Scan for the cell matching the given text and deliver its [x, y] coordinate at center. 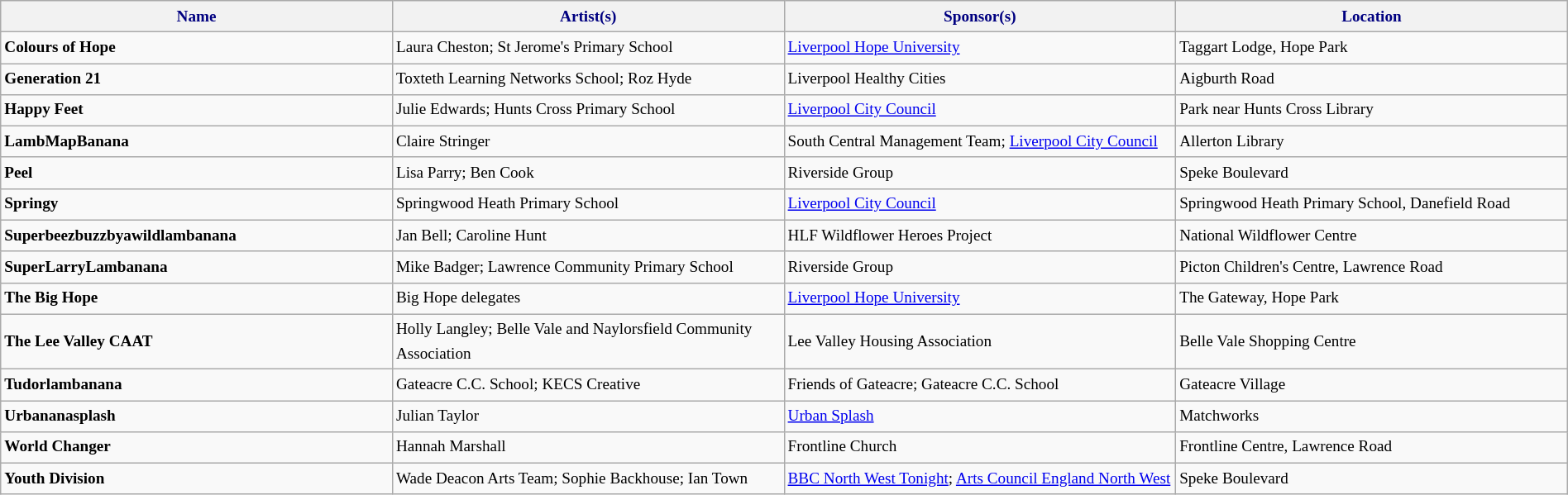
LambMapBanana [197, 141]
Artist(s) [588, 17]
Urbananasplash [197, 416]
Julie Edwards; Hunts Cross Primary School [588, 110]
Aigburth Road [1372, 79]
Gateacre Village [1372, 384]
Holly Langley; Belle Vale and Naylorsfield Community Association [588, 342]
HLF Wildflower Heroes Project [980, 236]
Springwood Heath Primary School, Danefield Road [1372, 204]
Youth Division [197, 478]
National Wildflower Centre [1372, 236]
Lisa Parry; Ben Cook [588, 173]
Picton Children's Centre, Lawrence Road [1372, 267]
Wade Deacon Arts Team; Sophie Backhouse; Ian Town [588, 478]
Laura Cheston; St Jerome's Primary School [588, 47]
Frontline Centre, Lawrence Road [1372, 447]
Matchworks [1372, 416]
The Lee Valley CAAT [197, 342]
Mike Badger; Lawrence Community Primary School [588, 267]
Lee Valley Housing Association [980, 342]
Springwood Heath Primary School [588, 204]
Peel [197, 173]
Colours of Hope [197, 47]
South Central Management Team; Liverpool City Council [980, 141]
Taggart Lodge, Hope Park [1372, 47]
Belle Vale Shopping Centre [1372, 342]
Liverpool Healthy Cities [980, 79]
Park near Hunts Cross Library [1372, 110]
Happy Feet [197, 110]
Claire Stringer [588, 141]
The Gateway, Hope Park [1372, 298]
Toxteth Learning Networks School; Roz Hyde [588, 79]
Big Hope delegates [588, 298]
Location [1372, 17]
Generation 21 [197, 79]
Gateacre C.C. School; KECS Creative [588, 384]
Superbeezbuzzbyawildlambanana [197, 236]
Springy [197, 204]
Name [197, 17]
Urban Splash [980, 416]
The Big Hope [197, 298]
Julian Taylor [588, 416]
Sponsor(s) [980, 17]
SuperLarryLambanana [197, 267]
Hannah Marshall [588, 447]
Frontline Church [980, 447]
Jan Bell; Caroline Hunt [588, 236]
Friends of Gateacre; Gateacre C.C. School [980, 384]
BBC North West Tonight; Arts Council England North West [980, 478]
World Changer [197, 447]
Allerton Library [1372, 141]
Tudorlambanana [197, 384]
